Locate the cell with the specified text and output its [x, y] center coordinate. 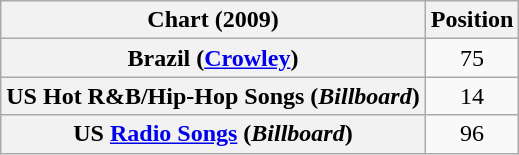
14 [472, 96]
Position [472, 20]
US Radio Songs (Billboard) [213, 134]
75 [472, 58]
96 [472, 134]
Brazil (Crowley) [213, 58]
US Hot R&B/Hip-Hop Songs (Billboard) [213, 96]
Chart (2009) [213, 20]
